Determine the [x, y] coordinate at the center of the cell enclosing the given text.  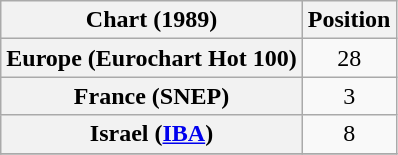
Europe (Eurochart Hot 100) [152, 58]
3 [349, 96]
France (SNEP) [152, 96]
Position [349, 20]
Chart (1989) [152, 20]
28 [349, 58]
Israel (IBA) [152, 134]
8 [349, 134]
